Provide the [x, y] coordinate of the cell's center where the given text is located.  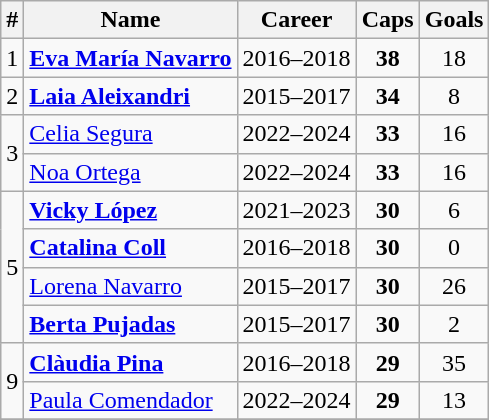
6 [454, 210]
Noa Ortega [130, 172]
Goals [454, 20]
Celia Segura [130, 134]
38 [388, 58]
35 [454, 362]
5 [12, 267]
Berta Pujadas [130, 324]
Vicky López [130, 210]
Career [296, 20]
Caps [388, 20]
Catalina Coll [130, 248]
Eva María Navarro [130, 58]
Laia Aleixandri [130, 96]
26 [454, 286]
3 [12, 153]
# [12, 20]
0 [454, 248]
8 [454, 96]
18 [454, 58]
34 [388, 96]
9 [12, 381]
13 [454, 400]
Name [130, 20]
1 [12, 58]
2021–2023 [296, 210]
Paula Comendador [130, 400]
Lorena Navarro [130, 286]
Clàudia Pina [130, 362]
